Return the [X, Y] coordinate for the center point of the cell that contains the specified text.  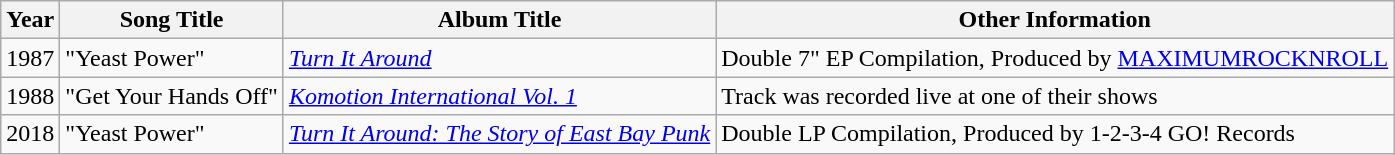
Double 7" EP Compilation, Produced by MAXIMUMROCKNROLL [1055, 58]
1987 [30, 58]
1988 [30, 96]
Song Title [172, 20]
Year [30, 20]
"Get Your Hands Off" [172, 96]
Track was recorded live at one of their shows [1055, 96]
Turn It Around [499, 58]
Album Title [499, 20]
Double LP Compilation, Produced by 1-2-3-4 GO! Records [1055, 134]
Komotion International Vol. 1 [499, 96]
Turn It Around: The Story of East Bay Punk [499, 134]
2018 [30, 134]
Other Information [1055, 20]
